Find where the given text appears and provide that cell's center as [X, Y] coordinate. 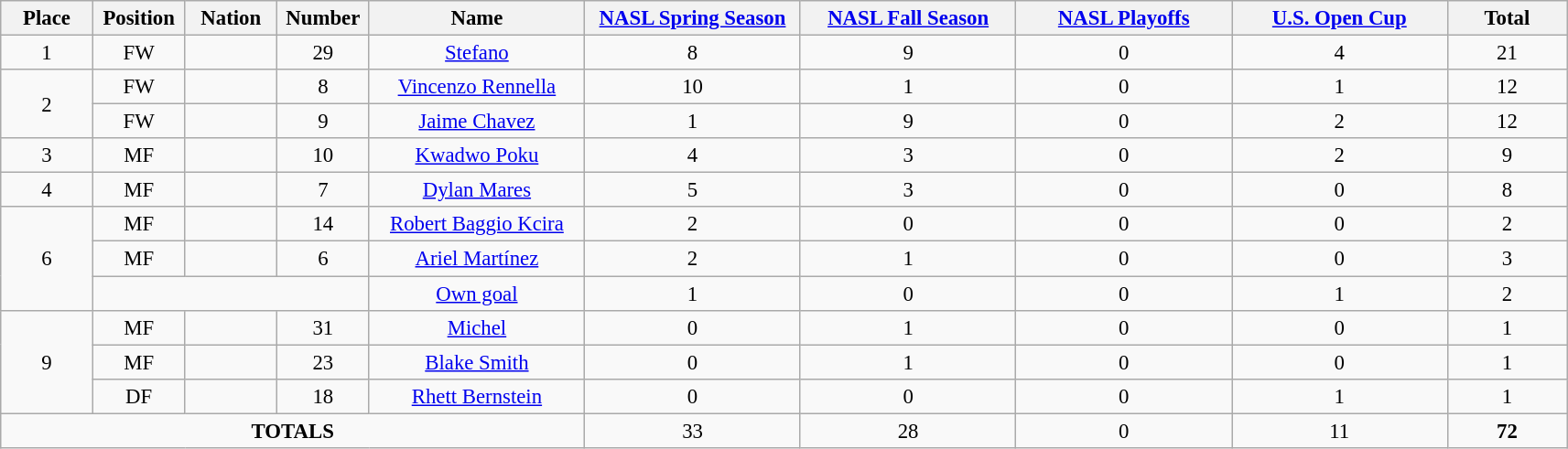
14 [324, 224]
Name [477, 18]
Place [48, 18]
Number [324, 18]
Ariel Martínez [477, 259]
U.S. Open Cup [1340, 18]
18 [324, 396]
NASL Fall Season [908, 18]
NASL Spring Season [693, 18]
21 [1507, 53]
5 [693, 190]
Stefano [477, 53]
Nation [231, 18]
Dylan Mares [477, 190]
Position [139, 18]
11 [1340, 431]
Michel [477, 327]
72 [1507, 431]
DF [139, 396]
Own goal [477, 294]
31 [324, 327]
Vincenzo Rennella [477, 87]
Jaime Chavez [477, 122]
Kwadwo Poku [477, 155]
23 [324, 362]
Rhett Bernstein [477, 396]
Total [1507, 18]
NASL Playoffs [1124, 18]
28 [908, 431]
Robert Baggio Kcira [477, 224]
Blake Smith [477, 362]
33 [693, 431]
29 [324, 53]
7 [324, 190]
TOTALS [293, 431]
